Pinpoint the cell where the given text exists, returning its (x, y) midpoint coordinate. 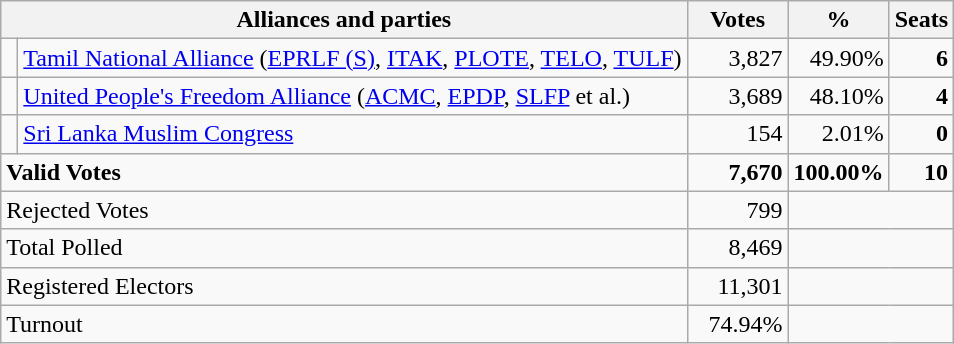
3,827 (738, 58)
6 (921, 58)
Seats (921, 20)
8,469 (738, 248)
Total Polled (344, 248)
% (838, 20)
48.10% (838, 96)
United People's Freedom Alliance (ACMC, EPDP, SLFP et al.) (352, 96)
74.94% (738, 324)
4 (921, 96)
7,670 (738, 172)
154 (738, 134)
Registered Electors (344, 286)
11,301 (738, 286)
Valid Votes (344, 172)
0 (921, 134)
2.01% (838, 134)
3,689 (738, 96)
Rejected Votes (344, 210)
10 (921, 172)
100.00% (838, 172)
799 (738, 210)
Tamil National Alliance (EPRLF (S), ITAK, PLOTE, TELO, TULF) (352, 58)
Alliances and parties (344, 20)
Turnout (344, 324)
49.90% (838, 58)
Sri Lanka Muslim Congress (352, 134)
Votes (738, 20)
